Locate the cell with the specified text and output its (x, y) center coordinate. 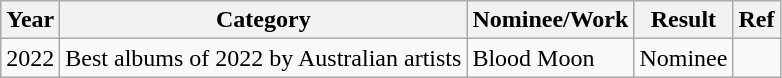
Nominee (684, 58)
Nominee/Work (550, 20)
Blood Moon (550, 58)
Best albums of 2022 by Australian artists (264, 58)
Result (684, 20)
Year (30, 20)
Ref (756, 20)
Category (264, 20)
2022 (30, 58)
